Find where the given text appears and provide that cell's center as [x, y] coordinate. 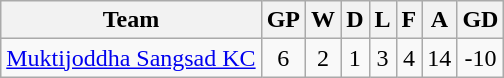
1 [355, 58]
Team [131, 20]
L [382, 20]
Muktijoddha Sangsad KC [131, 58]
W [324, 20]
GP [283, 20]
3 [382, 58]
14 [440, 58]
2 [324, 58]
6 [283, 58]
A [440, 20]
D [355, 20]
4 [409, 58]
-10 [480, 58]
F [409, 20]
GD [480, 20]
